Extract the [X, Y] coordinate from the center of the cell holding the provided text.  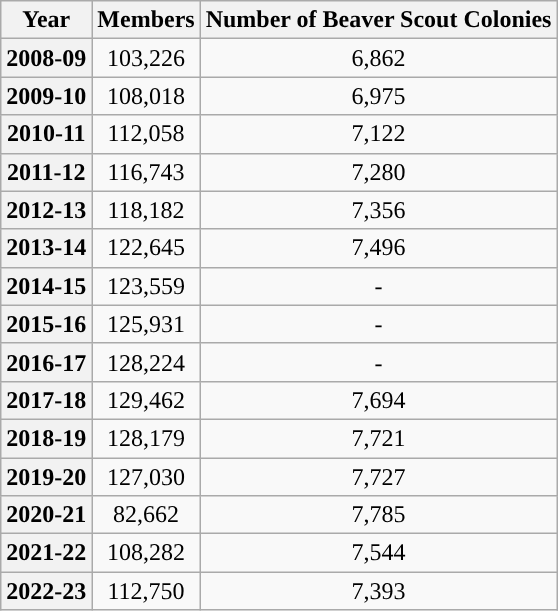
125,931 [146, 324]
2016-17 [46, 362]
7,721 [378, 438]
2022-23 [46, 591]
123,559 [146, 286]
128,224 [146, 362]
2010-11 [46, 134]
108,282 [146, 553]
2011-12 [46, 172]
Year [46, 20]
112,058 [146, 134]
7,694 [378, 400]
7,785 [378, 515]
116,743 [146, 172]
103,226 [146, 58]
82,662 [146, 515]
2008-09 [46, 58]
129,462 [146, 400]
118,182 [146, 210]
7,544 [378, 553]
108,018 [146, 96]
Number of Beaver Scout Colonies [378, 20]
2013-14 [46, 248]
7,356 [378, 210]
7,393 [378, 591]
2009-10 [46, 96]
2015-16 [46, 324]
128,179 [146, 438]
2012-13 [46, 210]
2019-20 [46, 477]
2018-19 [46, 438]
7,122 [378, 134]
6,975 [378, 96]
127,030 [146, 477]
2014-15 [46, 286]
Members [146, 20]
7,727 [378, 477]
6,862 [378, 58]
2020-21 [46, 515]
7,280 [378, 172]
122,645 [146, 248]
7,496 [378, 248]
2021-22 [46, 553]
2017-18 [46, 400]
112,750 [146, 591]
